Return the [x, y] coordinate for the center point of the cell that contains the specified text.  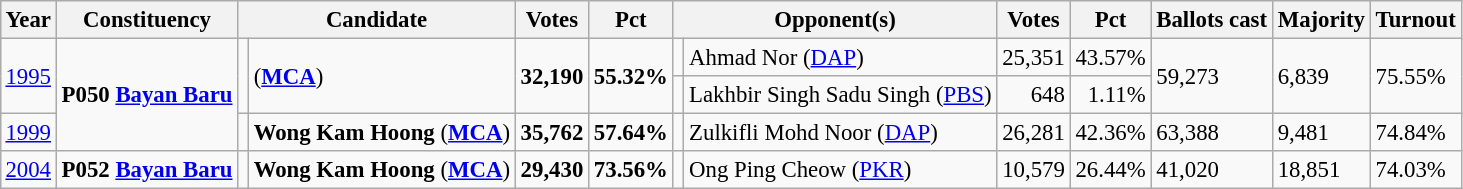
Ahmad Nor (DAP) [840, 57]
Zulkifli Mohd Noor (DAP) [840, 133]
9,481 [1321, 133]
Year [28, 20]
P052 Bayan Baru [147, 170]
18,851 [1321, 170]
648 [1034, 95]
Candidate [377, 20]
2004 [28, 170]
43.57% [1110, 57]
Constituency [147, 20]
42.36% [1110, 133]
P050 Bayan Baru [147, 94]
1999 [28, 133]
41,020 [1212, 170]
Ballots cast [1212, 20]
32,190 [552, 76]
10,579 [1034, 170]
26.44% [1110, 170]
6,839 [1321, 76]
63,388 [1212, 133]
26,281 [1034, 133]
74.84% [1416, 133]
29,430 [552, 170]
59,273 [1212, 76]
Turnout [1416, 20]
75.55% [1416, 76]
1.11% [1110, 95]
57.64% [632, 133]
Majority [1321, 20]
25,351 [1034, 57]
Lakhbir Singh Sadu Singh (PBS) [840, 95]
73.56% [632, 170]
74.03% [1416, 170]
(MCA) [382, 76]
Ong Ping Cheow (PKR) [840, 170]
35,762 [552, 133]
Opponent(s) [835, 20]
1995 [28, 76]
55.32% [632, 76]
